Scan for the cell matching the given text and deliver its [x, y] coordinate at center. 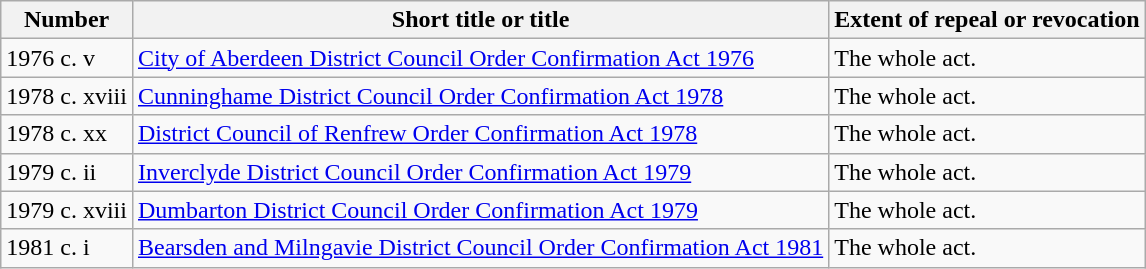
Number [67, 20]
1979 c. ii [67, 172]
City of Aberdeen District Council Order Confirmation Act 1976 [480, 58]
1981 c. i [67, 248]
1979 c. xviii [67, 210]
Extent of repeal or revocation [987, 20]
Short title or title [480, 20]
Inverclyde District Council Order Confirmation Act 1979 [480, 172]
1978 c. xviii [67, 96]
Bearsden and Milngavie District Council Order Confirmation Act 1981 [480, 248]
1976 c. v [67, 58]
1978 c. xx [67, 134]
Cunninghame District Council Order Confirmation Act 1978 [480, 96]
District Council of Renfrew Order Confirmation Act 1978 [480, 134]
Dumbarton District Council Order Confirmation Act 1979 [480, 210]
